For the text-containing cell, return its midpoint in (x, y) coordinate format. 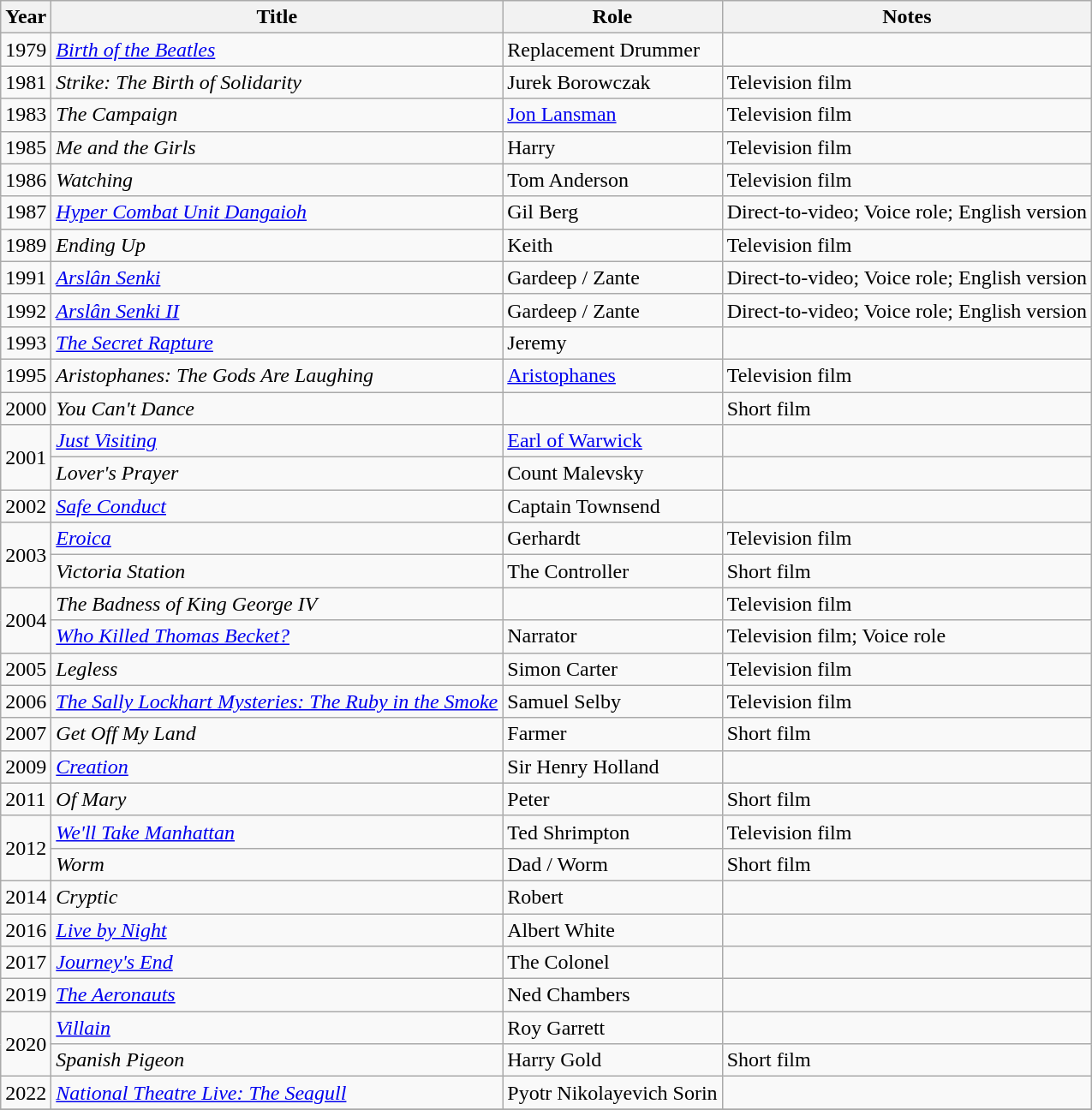
1987 (26, 212)
1981 (26, 82)
2020 (26, 1044)
We'll Take Manhattan (277, 832)
Just Visiting (277, 441)
Captain Townsend (612, 506)
Creation (277, 767)
Ted Shrimpton (612, 832)
Aristophanes: The Gods Are Laughing (277, 375)
Of Mary (277, 799)
The Badness of King George IV (277, 604)
Sir Henry Holland (612, 767)
The Secret Rapture (277, 343)
2022 (26, 1093)
Peter (612, 799)
2016 (26, 929)
Get Off My Land (277, 734)
2014 (26, 897)
1992 (26, 310)
1989 (26, 245)
Strike: The Birth of Solidarity (277, 82)
The Aeronauts (277, 995)
2011 (26, 799)
1993 (26, 343)
You Can't Dance (277, 409)
Count Malevsky (612, 474)
Harry (612, 147)
Earl of Warwick (612, 441)
Television film; Voice role (906, 636)
2017 (26, 963)
Arslân Senki II (277, 310)
2001 (26, 457)
Hyper Combat Unit Dangaioh (277, 212)
Watching (277, 180)
Farmer (612, 734)
Journey's End (277, 963)
Samuel Selby (612, 701)
Gil Berg (612, 212)
Spanish Pigeon (277, 1060)
1986 (26, 180)
Legless (277, 669)
2009 (26, 767)
Jeremy (612, 343)
The Campaign (277, 115)
Narrator (612, 636)
1983 (26, 115)
The Colonel (612, 963)
Pyotr Nikolayevich Sorin (612, 1093)
2007 (26, 734)
1979 (26, 50)
Year (26, 17)
Me and the Girls (277, 147)
National Theatre Live: The Seagull (277, 1093)
1991 (26, 277)
Robert (612, 897)
Lover's Prayer (277, 474)
Worm (277, 864)
The Sally Lockhart Mysteries: The Ruby in the Smoke (277, 701)
2019 (26, 995)
Albert White (612, 929)
Jon Lansman (612, 115)
Gerhardt (612, 539)
Ending Up (277, 245)
Villain (277, 1028)
Simon Carter (612, 669)
2005 (26, 669)
1995 (26, 375)
Live by Night (277, 929)
Replacement Drummer (612, 50)
1985 (26, 147)
Safe Conduct (277, 506)
Ned Chambers (612, 995)
Notes (906, 17)
Aristophanes (612, 375)
Eroica (277, 539)
2000 (26, 409)
2012 (26, 848)
Victoria Station (277, 571)
Cryptic (277, 897)
Who Killed Thomas Becket? (277, 636)
Title (277, 17)
The Controller (612, 571)
Tom Anderson (612, 180)
Harry Gold (612, 1060)
Dad / Worm (612, 864)
2004 (26, 620)
Birth of the Beatles (277, 50)
Role (612, 17)
Roy Garrett (612, 1028)
Jurek Borowczak (612, 82)
2002 (26, 506)
Keith (612, 245)
Arslân Senki (277, 277)
2003 (26, 555)
2006 (26, 701)
